Pinpoint the cell where the given text exists, returning its (x, y) midpoint coordinate. 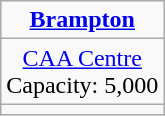
Brampton (82, 20)
CAA CentreCapacity: 5,000 (82, 72)
